Search for the cell housing the specified text and yield its [x, y] center coordinate. 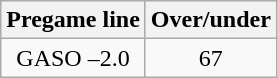
GASO –2.0 [74, 58]
Over/under [210, 20]
Pregame line [74, 20]
67 [210, 58]
